From the cell containing the given text, extract its center point as [x, y] coordinate. 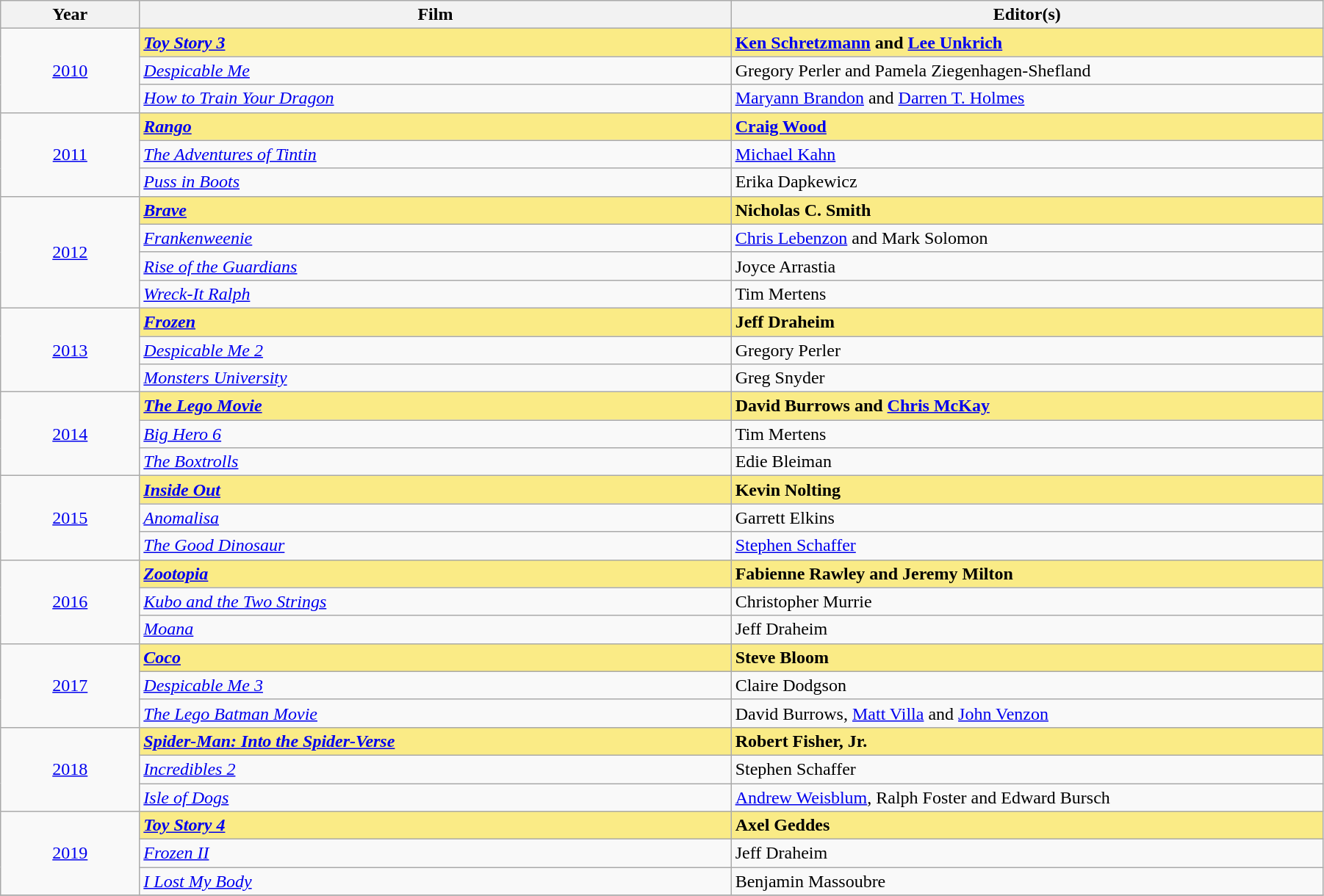
The Lego Batman Movie [435, 713]
The Boxtrolls [435, 462]
Coco [435, 657]
Garrett Elkins [1027, 518]
Puss in Boots [435, 182]
2018 [71, 769]
Toy Story 3 [435, 43]
Moana [435, 629]
Andrew Weisblum, Ralph Foster and Edward Bursch [1027, 797]
2011 [71, 154]
Kevin Nolting [1027, 490]
Monsters University [435, 378]
Robert Fisher, Jr. [1027, 741]
2013 [71, 350]
Despicable Me 3 [435, 685]
The Good Dinosaur [435, 546]
Nicholas C. Smith [1027, 210]
Christopher Murrie [1027, 601]
How to Train Your Dragon [435, 98]
Craig Wood [1027, 126]
Ken Schretzmann and Lee Unkrich [1027, 43]
Gregory Perler [1027, 350]
Big Hero 6 [435, 434]
Joyce Arrastia [1027, 266]
Kubo and the Two Strings [435, 601]
Maryann Brandon and Darren T. Holmes [1027, 98]
Fabienne Rawley and Jeremy Milton [1027, 574]
Chris Lebenzon and Mark Solomon [1027, 238]
Spider-Man: Into the Spider-Verse [435, 741]
Edie Bleiman [1027, 462]
Wreck-It Ralph [435, 294]
Film [435, 15]
Michael Kahn [1027, 154]
Frozen II [435, 853]
The Lego Movie [435, 406]
I Lost My Body [435, 881]
Despicable Me [435, 71]
Frankenweenie [435, 238]
2014 [71, 434]
2015 [71, 518]
2012 [71, 252]
Steve Bloom [1027, 657]
Rise of the Guardians [435, 266]
Anomalisa [435, 518]
Benjamin Massoubre [1027, 881]
Erika Dapkewicz [1027, 182]
Rango [435, 126]
The Adventures of Tintin [435, 154]
David Burrows, Matt Villa and John Venzon [1027, 713]
2016 [71, 601]
Claire Dodgson [1027, 685]
Despicable Me 2 [435, 350]
Inside Out [435, 490]
Frozen [435, 322]
2017 [71, 685]
2019 [71, 853]
Editor(s) [1027, 15]
Zootopia [435, 574]
Greg Snyder [1027, 378]
Toy Story 4 [435, 825]
Gregory Perler and Pamela Ziegenhagen-Shefland [1027, 71]
Brave [435, 210]
2010 [71, 71]
Incredibles 2 [435, 769]
Isle of Dogs [435, 797]
Year [71, 15]
Axel Geddes [1027, 825]
David Burrows and Chris McKay [1027, 406]
